Locate the cell with the specified text and output its [x, y] center coordinate. 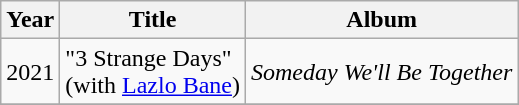
Someday We'll Be Together [381, 72]
Title [153, 20]
Album [381, 20]
2021 [30, 72]
Year [30, 20]
"3 Strange Days"(with Lazlo Bane) [153, 72]
